Locate the cell with the specified text and output its [x, y] center coordinate. 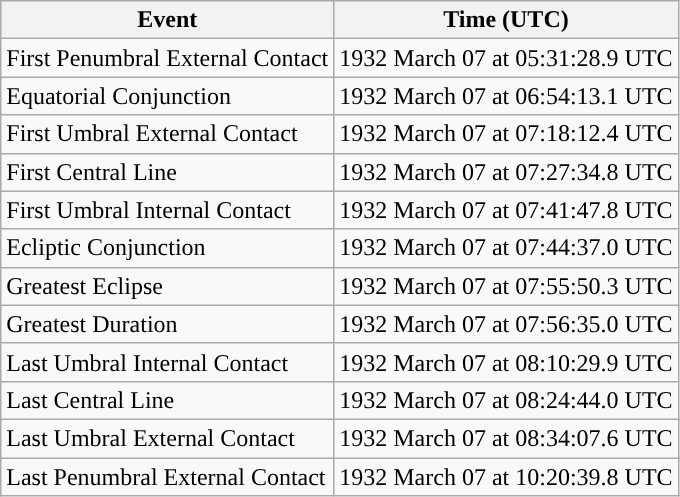
Last Umbral Internal Contact [168, 362]
1932 March 07 at 07:41:47.8 UTC [506, 210]
Equatorial Conjunction [168, 96]
Greatest Duration [168, 324]
1932 March 07 at 07:27:34.8 UTC [506, 172]
1932 March 07 at 07:56:35.0 UTC [506, 324]
1932 March 07 at 08:10:29.9 UTC [506, 362]
Event [168, 20]
Last Central Line [168, 400]
1932 March 07 at 08:24:44.0 UTC [506, 400]
1932 March 07 at 07:44:37.0 UTC [506, 248]
1932 March 07 at 05:31:28.9 UTC [506, 58]
First Penumbral External Contact [168, 58]
First Umbral Internal Contact [168, 210]
1932 March 07 at 08:34:07.6 UTC [506, 438]
1932 March 07 at 06:54:13.1 UTC [506, 96]
First Umbral External Contact [168, 134]
Greatest Eclipse [168, 286]
Time (UTC) [506, 20]
1932 March 07 at 07:18:12.4 UTC [506, 134]
1932 March 07 at 07:55:50.3 UTC [506, 286]
Last Umbral External Contact [168, 438]
Last Penumbral External Contact [168, 477]
1932 March 07 at 10:20:39.8 UTC [506, 477]
First Central Line [168, 172]
Ecliptic Conjunction [168, 248]
